Find where the given text appears and provide that cell's center as (x, y) coordinate. 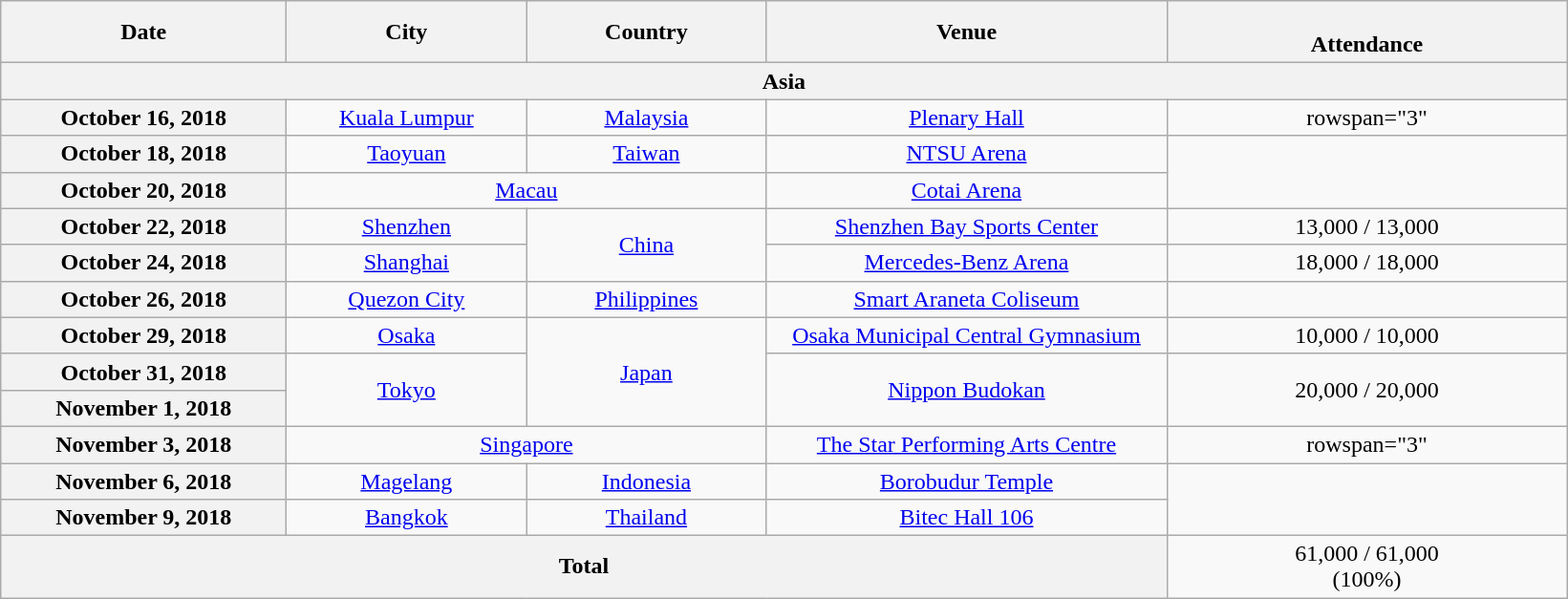
China (646, 245)
18,000 / 18,000 (1366, 263)
61,000 / 61,000(100%) (1366, 567)
Total (584, 567)
Shanghai (407, 263)
Japan (646, 372)
Bitec Hall 106 (967, 518)
City (407, 32)
Date (143, 32)
Bangkok (407, 518)
Quezon City (407, 299)
Mercedes-Benz Arena (967, 263)
Country (646, 32)
November 9, 2018 (143, 518)
Cotai Arena (967, 190)
Taiwan (646, 154)
October 18, 2018 (143, 154)
The Star Performing Arts Centre (967, 444)
October 16, 2018 (143, 118)
November 6, 2018 (143, 481)
November 1, 2018 (143, 408)
Shenzhen (407, 226)
20,000 / 20,000 (1366, 390)
Indonesia (646, 481)
Venue (967, 32)
Shenzhen Bay Sports Center (967, 226)
Asia (784, 81)
Tokyo (407, 390)
Osaka Municipal Central Gymnasium (967, 335)
13,000 / 13,000 (1366, 226)
NTSU Arena (967, 154)
Philippines (646, 299)
November 3, 2018 (143, 444)
October 24, 2018 (143, 263)
Singapore (526, 444)
Taoyuan (407, 154)
Osaka (407, 335)
Nippon Budokan (967, 390)
October 31, 2018 (143, 372)
Kuala Lumpur (407, 118)
10,000 / 10,000 (1366, 335)
October 20, 2018 (143, 190)
October 22, 2018 (143, 226)
Thailand (646, 518)
Macau (526, 190)
October 29, 2018 (143, 335)
Borobudur Temple (967, 481)
Magelang (407, 481)
October 26, 2018 (143, 299)
Smart Araneta Coliseum (967, 299)
Attendance (1366, 32)
Malaysia (646, 118)
Plenary Hall (967, 118)
